Output the [X, Y] coordinate of the center of the cell containing the given text.  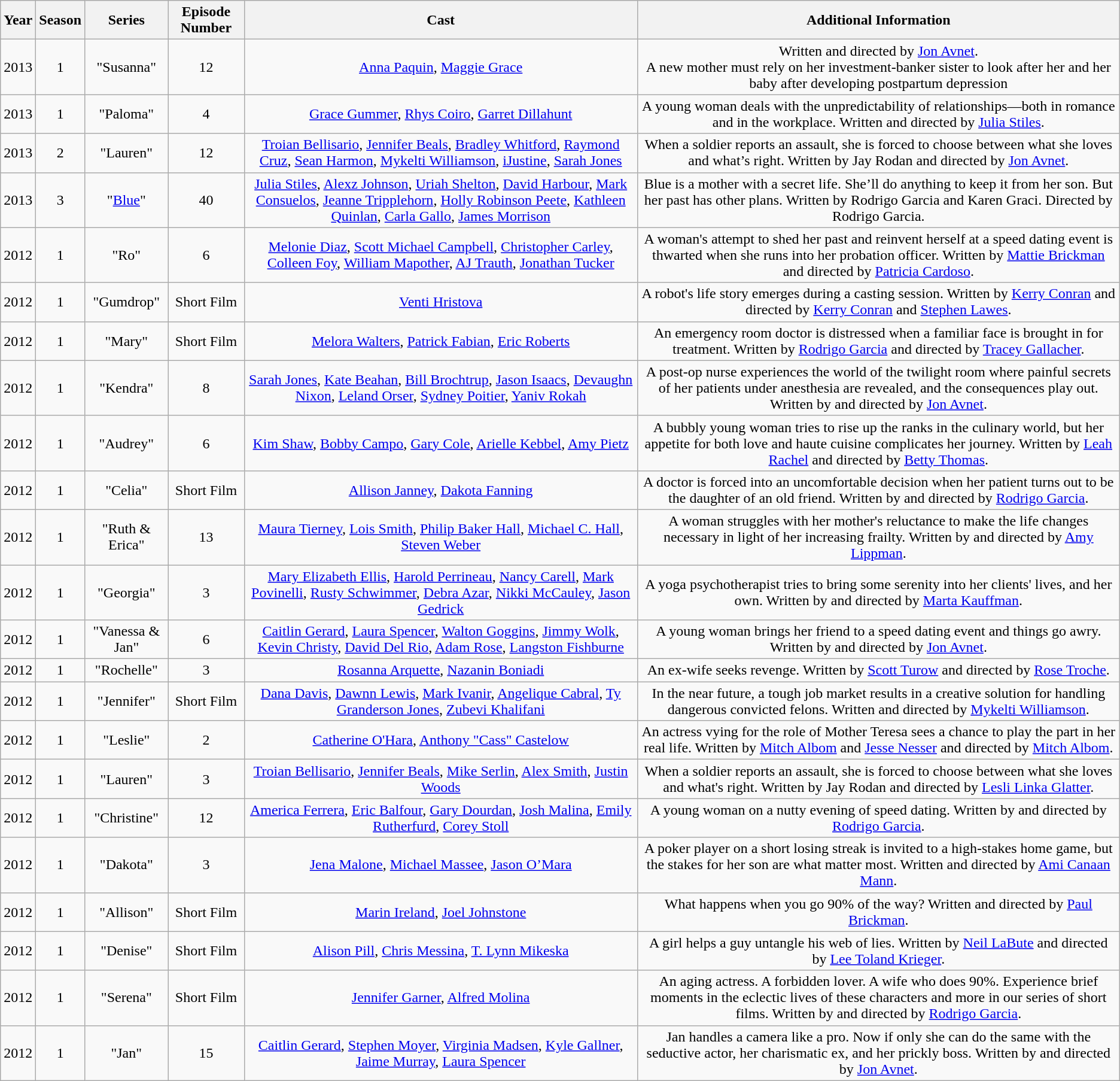
Venti Hristova [440, 302]
"Rochelle" [127, 670]
A young woman brings her friend to a speed dating event and things go awry. Written by and directed by Jon Avnet. [878, 639]
"Jennifer" [127, 702]
A girl helps a guy untangle his web of lies. Written by Neil LaBute and directed by Lee Toland Krieger. [878, 951]
A young woman on a nutty evening of speed dating. Written by and directed by Rodrigo Garcia. [878, 818]
Melora Walters, Patrick Fabian, Eric Roberts [440, 341]
Troian Bellisario, Jennifer Beals, Bradley Whitford, Raymond Cruz, Sean Harmon, Mykelti Williamson, iJustine, Sarah Jones [440, 153]
A young woman deals with the unpredictability of relationships—both in romance and in the workplace. Written and directed by Julia Stiles. [878, 114]
Troian Bellisario, Jennifer Beals, Mike Serlin, Alex Smith, Justin Woods [440, 779]
4 [206, 114]
Marin Ireland, Joel Johnstone [440, 912]
When a soldier reports an assault, she is forced to choose between what she loves and what’s right. Written by Jay Rodan and directed by Jon Avnet. [878, 153]
40 [206, 200]
"Kendra" [127, 388]
Grace Gummer, Rhys Coiro, Garret Dillahunt [440, 114]
Anna Paquin, Maggie Grace [440, 67]
A robot's life story emerges during a casting session. Written by Kerry Conran and directed by Kerry Conran and Stephen Lawes. [878, 302]
"Paloma" [127, 114]
Additional Information [878, 20]
A yoga psychotherapist tries to bring some serenity into her clients' lives, and her own. Written by and directed by Marta Kauffman. [878, 593]
Year [18, 20]
Catherine O'Hara, Anthony "Cass" Castelow [440, 740]
Caitlin Gerard, Laura Spencer, Walton Goggins, Jimmy Wolk, Kevin Christy, David Del Rio, Adam Rose, Langston Fishburne [440, 639]
"Gumdrop" [127, 302]
Caitlin Gerard, Stephen Moyer, Virginia Madsen, Kyle Gallner, Jaime Murray, Laura Spencer [440, 1053]
"Christine" [127, 818]
"Jan" [127, 1053]
"Leslie" [127, 740]
"Georgia" [127, 593]
Mary Elizabeth Ellis, Harold Perrineau, Nancy Carell, Mark Povinelli, Rusty Schwimmer, Debra Azar, Nikki McCauley, Jason Gedrick [440, 593]
Cast [440, 20]
"Ro" [127, 255]
"Denise" [127, 951]
Maura Tierney, Lois Smith, Philip Baker Hall, Michael C. Hall, Steven Weber [440, 537]
"Blue" [127, 200]
"Mary" [127, 341]
Kim Shaw, Bobby Campo, Gary Cole, Arielle Kebbel, Amy Pietz [440, 443]
Rosanna Arquette, Nazanin Boniadi [440, 670]
Alison Pill, Chris Messina, T. Lynn Mikeska [440, 951]
8 [206, 388]
"Ruth & Erica" [127, 537]
Jennifer Garner, Alfred Molina [440, 998]
Melonie Diaz, Scott Michael Campbell, Christopher Carley, Colleen Foy, William Mapother, AJ Trauth, Jonathan Tucker [440, 255]
13 [206, 537]
"Vanessa & Jan" [127, 639]
Sarah Jones, Kate Beahan, Bill Brochtrup, Jason Isaacs, Devaughn Nixon, Leland Orser, Sydney Poitier, Yaniv Rokah [440, 388]
"Serena" [127, 998]
15 [206, 1053]
"Dakota" [127, 865]
Dana Davis, Dawnn Lewis, Mark Ivanir, Angelique Cabral, Ty Granderson Jones, Zubevi Khalifani [440, 702]
Season [60, 20]
"Susanna" [127, 67]
Series [127, 20]
"Celia" [127, 490]
What happens when you go 90% of the way? Written and directed by Paul Brickman. [878, 912]
Jena Malone, Michael Massee, Jason O’Mara [440, 865]
"Audrey" [127, 443]
An ex-wife seeks revenge. Written by Scott Turow and directed by Rose Troche. [878, 670]
An emergency room doctor is distressed when a familiar face is brought in for treatment. Written by Rodrigo Garcia and directed by Tracey Gallacher. [878, 341]
America Ferrera, Eric Balfour, Gary Dourdan, Josh Malina, Emily Rutherfurd, Corey Stoll [440, 818]
Episode Number [206, 20]
"Allison" [127, 912]
Allison Janney, Dakota Fanning [440, 490]
